Capture the cell that displays the provided text and extract its (x, y) central coordinate. 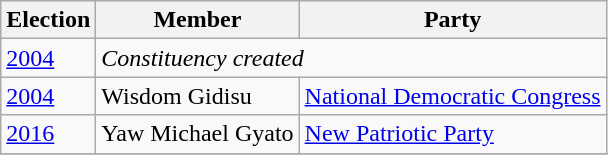
Member (198, 20)
Yaw Michael Gyato (198, 134)
Wisdom Gidisu (198, 96)
Constituency created (351, 58)
2016 (48, 134)
Party (452, 20)
New Patriotic Party (452, 134)
National Democratic Congress (452, 96)
Election (48, 20)
